Identify which cell holds the provided text, then report its (x, y) central coordinate. 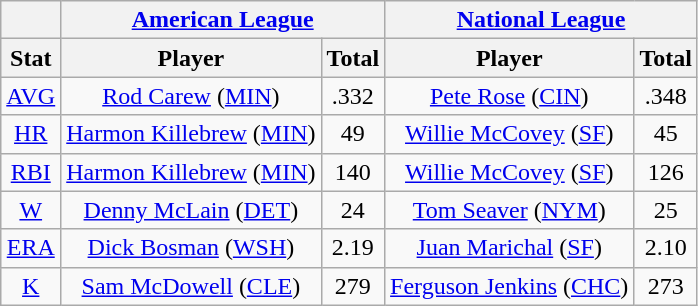
140 (353, 172)
Tom Seaver (NYM) (510, 210)
Ferguson Jenkins (CHC) (510, 286)
24 (353, 210)
Rod Carew (MIN) (191, 96)
Juan Marichal (SF) (510, 248)
2.19 (353, 248)
K (31, 286)
279 (353, 286)
W (31, 210)
25 (666, 210)
126 (666, 172)
Dick Bosman (WSH) (191, 248)
273 (666, 286)
Sam McDowell (CLE) (191, 286)
Stat (31, 58)
American League (223, 20)
45 (666, 134)
RBI (31, 172)
2.10 (666, 248)
Denny McLain (DET) (191, 210)
.332 (353, 96)
Pete Rose (CIN) (510, 96)
.348 (666, 96)
HR (31, 134)
AVG (31, 96)
ERA (31, 248)
National League (542, 20)
49 (353, 134)
